Locate the cell with the specified text and output its [x, y] center coordinate. 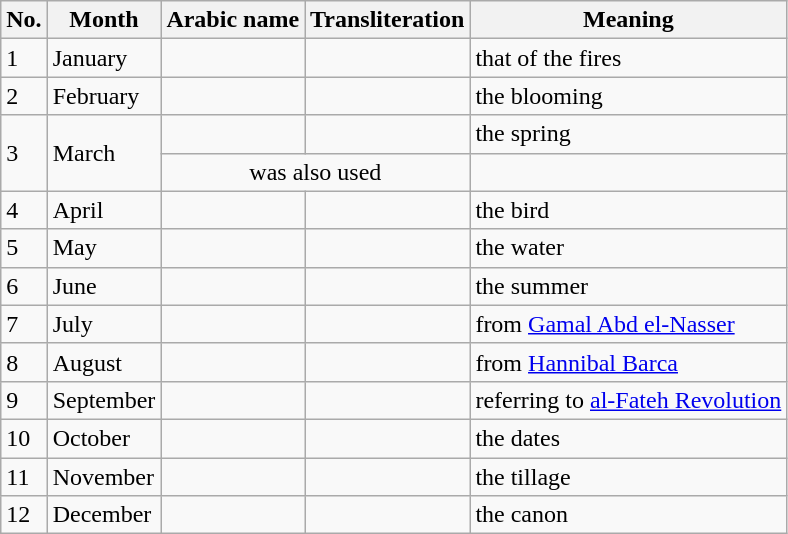
October [104, 438]
July [104, 324]
the blooming [628, 96]
August [104, 362]
11 [24, 477]
3 [24, 153]
Month [104, 20]
Transliteration [388, 20]
September [104, 400]
the canon [628, 515]
was also used [316, 172]
7 [24, 324]
the summer [628, 286]
Meaning [628, 20]
6 [24, 286]
8 [24, 362]
March [104, 153]
January [104, 58]
February [104, 96]
November [104, 477]
referring to al-Fateh Revolution [628, 400]
1 [24, 58]
Arabic name [233, 20]
the dates [628, 438]
the tillage [628, 477]
December [104, 515]
from Hannibal Barca [628, 362]
4 [24, 210]
10 [24, 438]
the bird [628, 210]
12 [24, 515]
from Gamal Abd el-Nasser [628, 324]
the water [628, 248]
that of the fires [628, 58]
2 [24, 96]
April [104, 210]
No. [24, 20]
9 [24, 400]
5 [24, 248]
June [104, 286]
the spring [628, 134]
May [104, 248]
